Locate the cell with the specified text and output its (x, y) center coordinate. 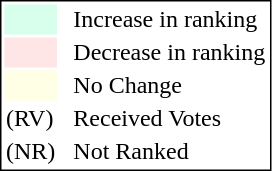
No Change (170, 85)
Increase in ranking (170, 19)
(RV) (30, 119)
Received Votes (170, 119)
Decrease in ranking (170, 53)
Not Ranked (170, 151)
(NR) (30, 151)
